Identify which cell holds the provided text, then report its (X, Y) central coordinate. 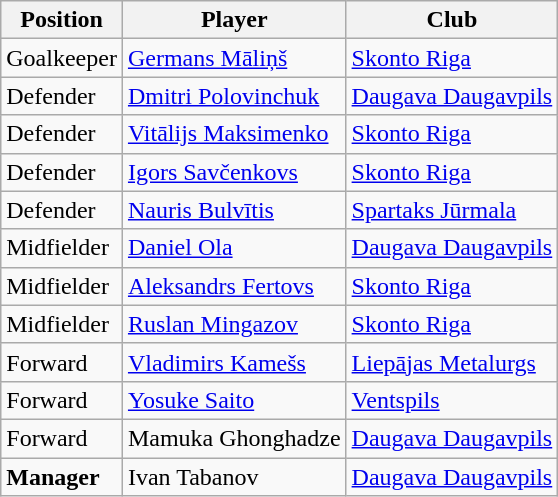
Manager (62, 477)
Yosuke Saito (234, 400)
Mamuka Ghonghadze (234, 438)
Dmitri Polovinchuk (234, 96)
Ruslan Mingazov (234, 324)
Igors Savčenkovs (234, 172)
Ivan Tabanov (234, 477)
Daniel Ola (234, 248)
Germans Māliņš (234, 58)
Aleksandrs Fertovs (234, 286)
Club (452, 20)
Goalkeeper (62, 58)
Player (234, 20)
Vitālijs Maksimenko (234, 134)
Liepājas Metalurgs (452, 362)
Spartaks Jūrmala (452, 210)
Vladimirs Kamešs (234, 362)
Nauris Bulvītis (234, 210)
Ventspils (452, 400)
Position (62, 20)
